Find where the given text appears and provide that cell's center as [x, y] coordinate. 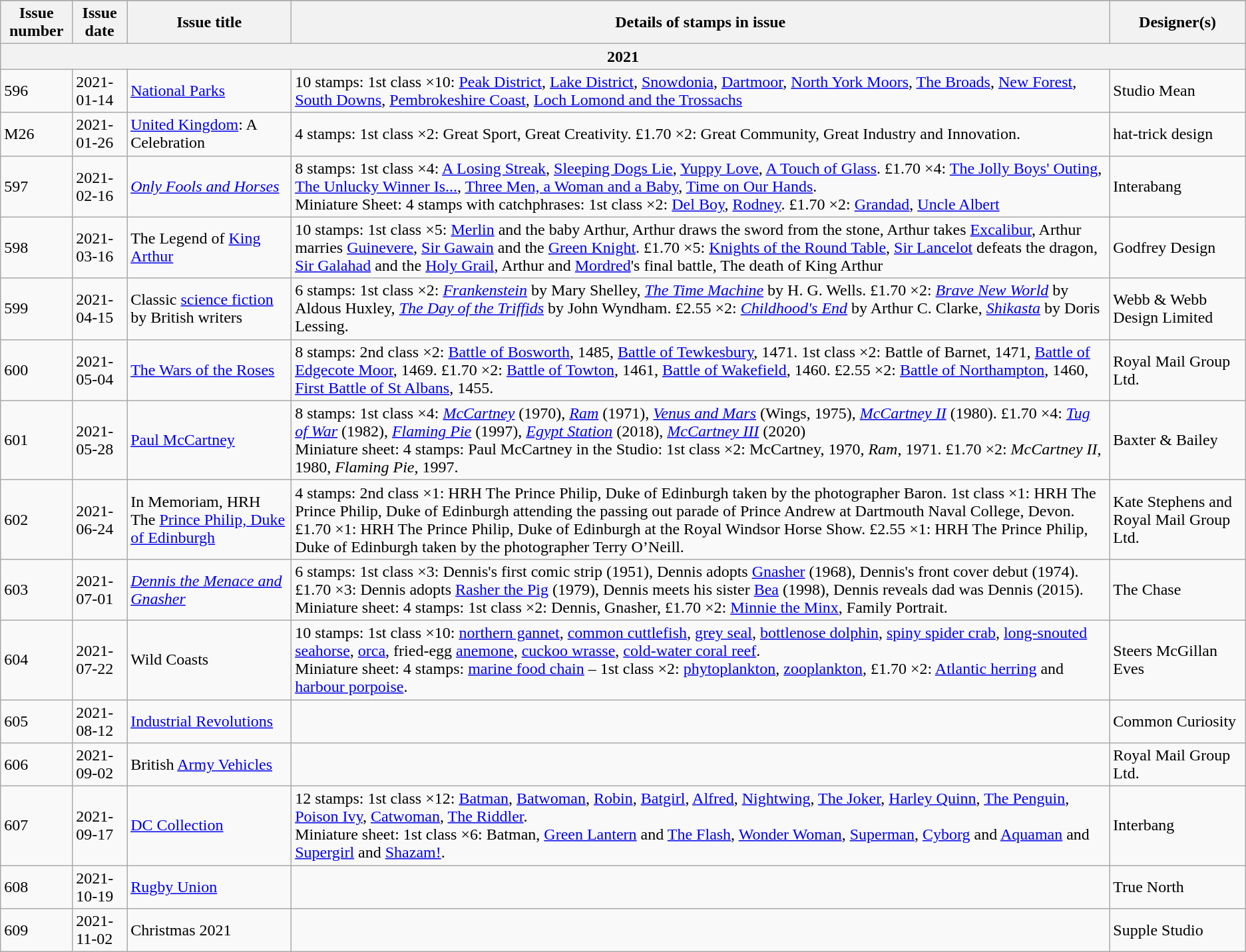
Dennis the Menace and Gnasher [209, 589]
Issue number [37, 23]
4 stamps: 1st class ×2: Great Sport, Great Creativity. £1.70 ×2: Great Community, Great Industry and Innovation. [700, 134]
599 [37, 309]
601 [37, 440]
Studio Mean [1177, 90]
2021-11-02 [100, 930]
2021-04-15 [100, 309]
2021-01-26 [100, 134]
Interabang [1177, 186]
True North [1177, 887]
Baxter & Bailey [1177, 440]
Industrial Revolutions [209, 721]
Common Curiosity [1177, 721]
The Chase [1177, 589]
DC Collection [209, 826]
603 [37, 589]
2021-05-04 [100, 370]
2021-01-14 [100, 90]
Supple Studio [1177, 930]
Christmas 2021 [209, 930]
2021-05-28 [100, 440]
Webb & Webb Design Limited [1177, 309]
Kate Stephens and Royal Mail Group Ltd. [1177, 519]
Issue date [100, 23]
Only Fools and Horses [209, 186]
Rugby Union [209, 887]
607 [37, 826]
2021-02-16 [100, 186]
600 [37, 370]
2021-08-12 [100, 721]
608 [37, 887]
2021-06-24 [100, 519]
605 [37, 721]
2021-09-17 [100, 826]
United Kingdom: A Celebration [209, 134]
Interbang [1177, 826]
597 [37, 186]
596 [37, 90]
604 [37, 660]
Classic science fiction by British writers [209, 309]
M26 [37, 134]
Godfrey Design [1177, 247]
602 [37, 519]
National Parks [209, 90]
609 [37, 930]
Issue title [209, 23]
2021-07-01 [100, 589]
British Army Vehicles [209, 765]
The Legend of King Arthur [209, 247]
hat-trick design [1177, 134]
Designer(s) [1177, 23]
2021-03-16 [100, 247]
598 [37, 247]
Paul McCartney [209, 440]
In Memoriam, HRH The Prince Philip, Duke of Edinburgh [209, 519]
2021-10-19 [100, 887]
Wild Coasts [209, 660]
606 [37, 765]
Steers McGillan Eves [1177, 660]
The Wars of the Roses [209, 370]
2021 [623, 57]
2021-09-02 [100, 765]
2021-07-22 [100, 660]
Details of stamps in issue [700, 23]
